Identify which cell holds the provided text, then report its (x, y) central coordinate. 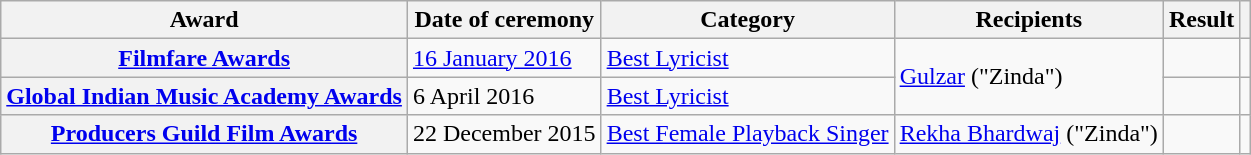
Best Female Playback Singer (748, 134)
Result (1201, 20)
Rekha Bhardwaj ("Zinda") (1028, 134)
22 December 2015 (504, 134)
Category (748, 20)
Recipients (1028, 20)
Award (204, 20)
Global Indian Music Academy Awards (204, 96)
6 April 2016 (504, 96)
Date of ceremony (504, 20)
Gulzar ("Zinda") (1028, 77)
16 January 2016 (504, 58)
Producers Guild Film Awards (204, 134)
Filmfare Awards (204, 58)
